Locate the cell with the specified text and output its [x, y] center coordinate. 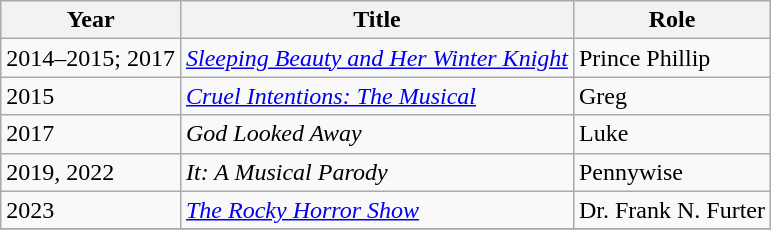
Dr. Frank N. Furter [672, 210]
Year [91, 20]
It: A Musical Parody [376, 172]
God Looked Away [376, 134]
Cruel Intentions: The Musical [376, 96]
Greg [672, 96]
2017 [91, 134]
Prince Phillip [672, 58]
Role [672, 20]
Title [376, 20]
Luke [672, 134]
2019, 2022 [91, 172]
The Rocky Horror Show [376, 210]
2023 [91, 210]
Sleeping Beauty and Her Winter Knight [376, 58]
Pennywise [672, 172]
2014–2015; 2017 [91, 58]
2015 [91, 96]
